Detect which cell encompasses the target text, then output its [X, Y] center coordinate. 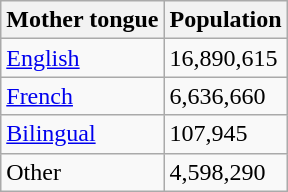
Bilingual [82, 134]
4,598,290 [226, 172]
Mother tongue [82, 20]
Population [226, 20]
107,945 [226, 134]
6,636,660 [226, 96]
English [82, 58]
Other [82, 172]
16,890,615 [226, 58]
French [82, 96]
